Search for the cell housing the specified text and yield its [x, y] center coordinate. 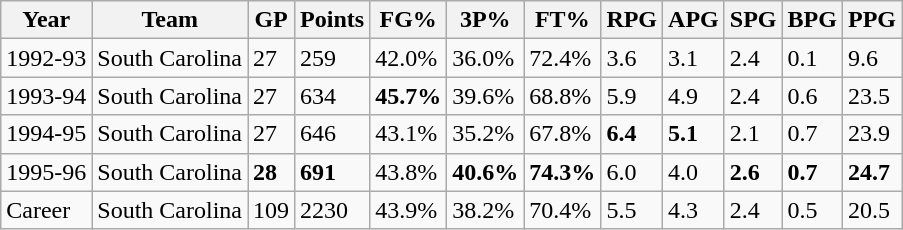
42.0% [408, 58]
634 [332, 96]
72.4% [562, 58]
0.6 [812, 96]
109 [272, 210]
4.3 [694, 210]
43.8% [408, 172]
23.9 [872, 134]
0.1 [812, 58]
39.6% [486, 96]
67.8% [562, 134]
68.8% [562, 96]
38.2% [486, 210]
43.9% [408, 210]
3.1 [694, 58]
Career [46, 210]
23.5 [872, 96]
Points [332, 20]
0.5 [812, 210]
1993-94 [46, 96]
Year [46, 20]
2.1 [753, 134]
1992-93 [46, 58]
5.1 [694, 134]
3P% [486, 20]
45.7% [408, 96]
6.4 [632, 134]
FT% [562, 20]
APG [694, 20]
2.6 [753, 172]
35.2% [486, 134]
3.6 [632, 58]
24.7 [872, 172]
9.6 [872, 58]
1994-95 [46, 134]
74.3% [562, 172]
Team [170, 20]
SPG [753, 20]
2230 [332, 210]
BPG [812, 20]
FG% [408, 20]
1995-96 [46, 172]
70.4% [562, 210]
259 [332, 58]
4.9 [694, 96]
4.0 [694, 172]
691 [332, 172]
40.6% [486, 172]
6.0 [632, 172]
28 [272, 172]
PPG [872, 20]
36.0% [486, 58]
5.9 [632, 96]
646 [332, 134]
GP [272, 20]
RPG [632, 20]
5.5 [632, 210]
20.5 [872, 210]
43.1% [408, 134]
